Determine the (x, y) coordinate at the center of the cell enclosing the given text.  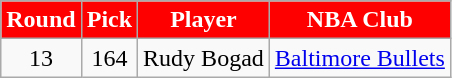
164 (109, 58)
Player (204, 20)
Pick (109, 20)
Rudy Bogad (204, 58)
Baltimore Bullets (360, 58)
Round (41, 20)
13 (41, 58)
NBA Club (360, 20)
